Locate the cell with the specified text and output its (X, Y) center coordinate. 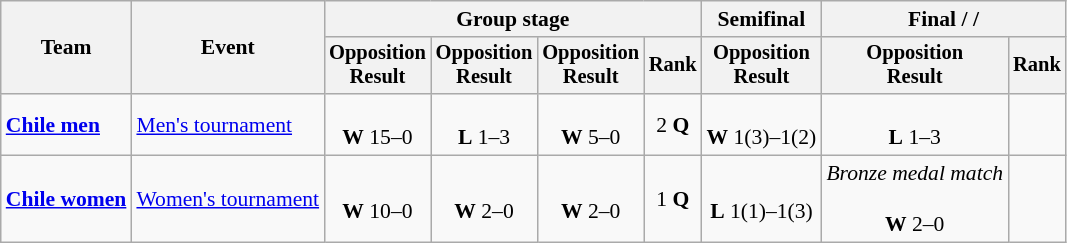
W 15–0 (378, 124)
Women's tournament (228, 200)
Semifinal (761, 19)
Event (228, 48)
W 5–0 (590, 124)
Men's tournament (228, 124)
2 Q (673, 124)
Team (66, 48)
W 1(3)–1(2) (761, 124)
Chile women (66, 200)
Final / / (943, 19)
1 Q (673, 200)
Chile men (66, 124)
Group stage (512, 19)
L 1(1)–1(3) (761, 200)
Bronze medal matchW 2–0 (914, 200)
W 10–0 (378, 200)
